Find where the given text appears and provide that cell's center as (x, y) coordinate. 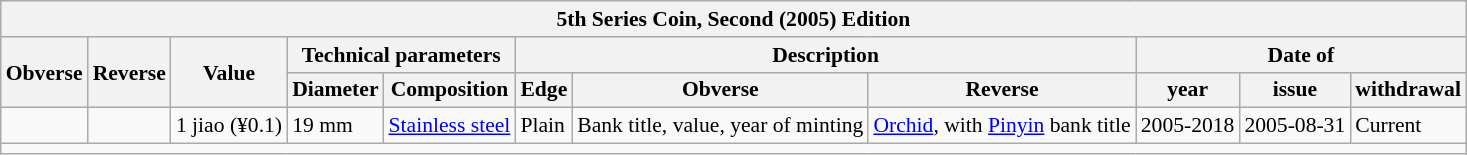
Technical parameters (401, 55)
Diameter (335, 90)
Composition (450, 90)
Plain (544, 126)
issue (1294, 90)
withdrawal (1408, 90)
Stainless steel (450, 126)
year (1188, 90)
Bank title, value, year of minting (720, 126)
19 mm (335, 126)
Orchid, with Pinyin bank title (1002, 126)
Description (825, 55)
Current (1408, 126)
2005-2018 (1188, 126)
Edge (544, 90)
2005-08-31 (1294, 126)
1 jiao (¥0.1) (229, 126)
5th Series Coin, Second (2005) Edition (734, 19)
Value (229, 72)
Date of (1301, 55)
